Pinpoint the cell where the given text exists, returning its (x, y) midpoint coordinate. 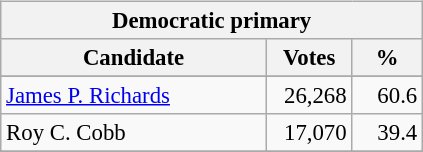
Candidate (134, 58)
% (388, 58)
26,268 (309, 96)
17,070 (309, 133)
Roy C. Cobb (134, 133)
Democratic primary (212, 21)
39.4 (388, 133)
Votes (309, 58)
60.6 (388, 96)
James P. Richards (134, 96)
